Capture the cell that displays the provided text and extract its [x, y] central coordinate. 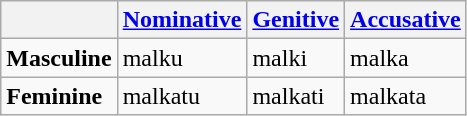
Nominative [182, 20]
Genitive [296, 20]
malka [406, 58]
malkata [406, 96]
malku [182, 58]
Masculine [59, 58]
malkati [296, 96]
Feminine [59, 96]
Accusative [406, 20]
malki [296, 58]
malkatu [182, 96]
